Capture the cell that displays the provided text and extract its [x, y] central coordinate. 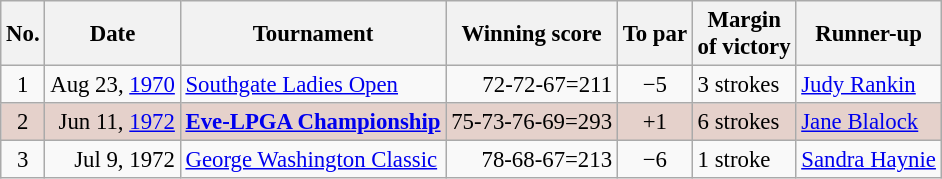
75-73-76-69=293 [532, 122]
Jane Blalock [868, 122]
−6 [654, 160]
Marginof victory [744, 34]
Winning score [532, 34]
3 strokes [744, 85]
+1 [654, 122]
Date [112, 34]
1 stroke [744, 160]
Aug 23, 1970 [112, 85]
Jun 11, 1972 [112, 122]
Judy Rankin [868, 85]
3 [23, 160]
Southgate Ladies Open [313, 85]
George Washington Classic [313, 160]
78-68-67=213 [532, 160]
72-72-67=211 [532, 85]
Jul 9, 1972 [112, 160]
−5 [654, 85]
2 [23, 122]
Sandra Haynie [868, 160]
No. [23, 34]
Runner-up [868, 34]
Eve-LPGA Championship [313, 122]
1 [23, 85]
6 strokes [744, 122]
To par [654, 34]
Tournament [313, 34]
